Scan for the cell matching the given text and deliver its (x, y) coordinate at center. 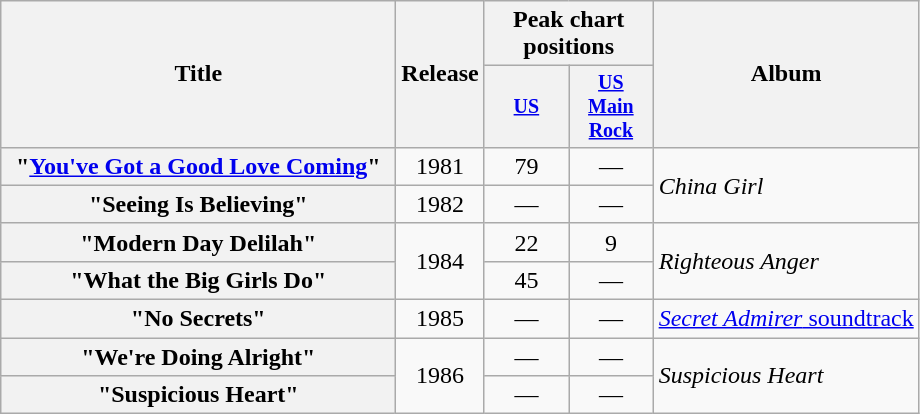
"What the Big Girls Do" (198, 280)
1982 (440, 204)
45 (526, 280)
22 (526, 242)
Suspicious Heart (786, 376)
"Seeing Is Believing" (198, 204)
"Modern Day Delilah" (198, 242)
Release (440, 74)
Album (786, 74)
Righteous Anger (786, 261)
"You've Got a Good Love Coming" (198, 166)
"Suspicious Heart" (198, 395)
1986 (440, 376)
US Main Rock (611, 106)
Peak chart positions (568, 34)
Title (198, 74)
Secret Admirer soundtrack (786, 319)
1981 (440, 166)
"We're Doing Alright" (198, 357)
1984 (440, 261)
9 (611, 242)
US (526, 106)
79 (526, 166)
China Girl (786, 185)
"No Secrets" (198, 319)
1985 (440, 319)
